From the cell containing the given text, extract its center point as [X, Y] coordinate. 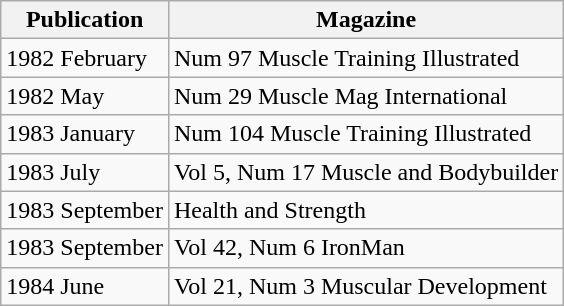
1983 January [85, 134]
Vol 5, Num 17 Muscle and Bodybuilder [366, 172]
1982 February [85, 58]
Num 104 Muscle Training Illustrated [366, 134]
Health and Strength [366, 210]
Publication [85, 20]
Magazine [366, 20]
1983 July [85, 172]
Vol 42, Num 6 IronMan [366, 248]
1984 June [85, 286]
Vol 21, Num 3 Muscular Development [366, 286]
Num 97 Muscle Training Illustrated [366, 58]
1982 May [85, 96]
Num 29 Muscle Mag International [366, 96]
